Determine the (x, y) coordinate at the center of the cell enclosing the given text.  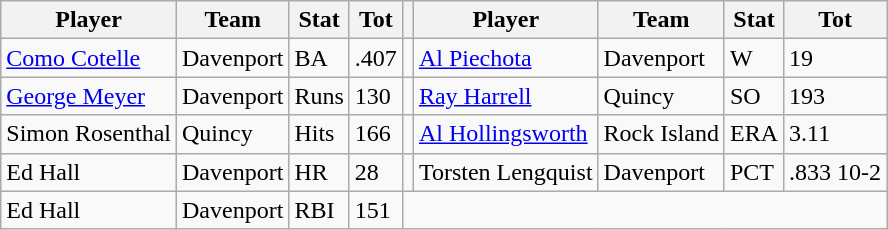
SO (754, 96)
Ray Harrell (506, 96)
166 (376, 134)
.833 10-2 (836, 172)
Al Piechota (506, 58)
George Meyer (89, 96)
19 (836, 58)
.407 (376, 58)
Torsten Lengquist (506, 172)
RBI (319, 210)
BA (319, 58)
Como Cotelle (89, 58)
HR (319, 172)
Al Hollingsworth (506, 134)
193 (836, 96)
28 (376, 172)
Simon Rosenthal (89, 134)
3.11 (836, 134)
ERA (754, 134)
130 (376, 96)
W (754, 58)
PCT (754, 172)
151 (376, 210)
Runs (319, 96)
Hits (319, 134)
Rock Island (661, 134)
